Pinpoint the cell where the given text exists, returning its (X, Y) midpoint coordinate. 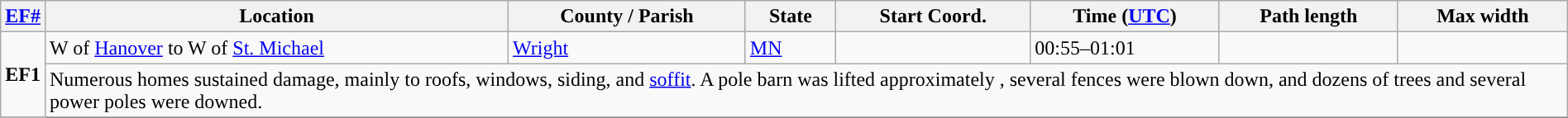
Time (UTC) (1125, 17)
Wright (627, 48)
EF1 (23, 74)
Max width (1482, 17)
Start Coord. (933, 17)
00:55–01:01 (1125, 48)
W of Hanover to W of St. Michael (276, 48)
EF# (23, 17)
MN (791, 48)
County / Parish (627, 17)
Location (276, 17)
State (791, 17)
Path length (1308, 17)
